Return the (X, Y) coordinate for the center point of the cell that contains the specified text.  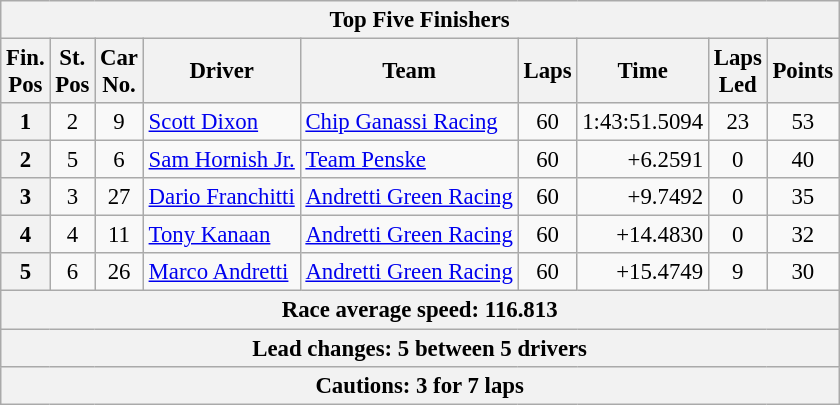
Driver (222, 72)
30 (802, 273)
+15.4749 (642, 273)
Points (802, 72)
Top Five Finishers (420, 20)
27 (120, 197)
26 (120, 273)
1 (26, 122)
11 (120, 235)
Team (409, 72)
23 (738, 122)
Race average speed: 116.813 (420, 310)
Sam Hornish Jr. (222, 160)
Cautions: 3 for 7 laps (420, 385)
Scott Dixon (222, 122)
Chip Ganassi Racing (409, 122)
53 (802, 122)
Tony Kanaan (222, 235)
Marco Andretti (222, 273)
St.Pos (72, 72)
+6.2591 (642, 160)
Lead changes: 5 between 5 drivers (420, 348)
Fin.Pos (26, 72)
Dario Franchitti (222, 197)
+14.4830 (642, 235)
CarNo. (120, 72)
+9.7492 (642, 197)
Time (642, 72)
Team Penske (409, 160)
32 (802, 235)
1:43:51.5094 (642, 122)
40 (802, 160)
Laps (548, 72)
35 (802, 197)
LapsLed (738, 72)
